Output the [X, Y] coordinate of the center of the cell containing the given text.  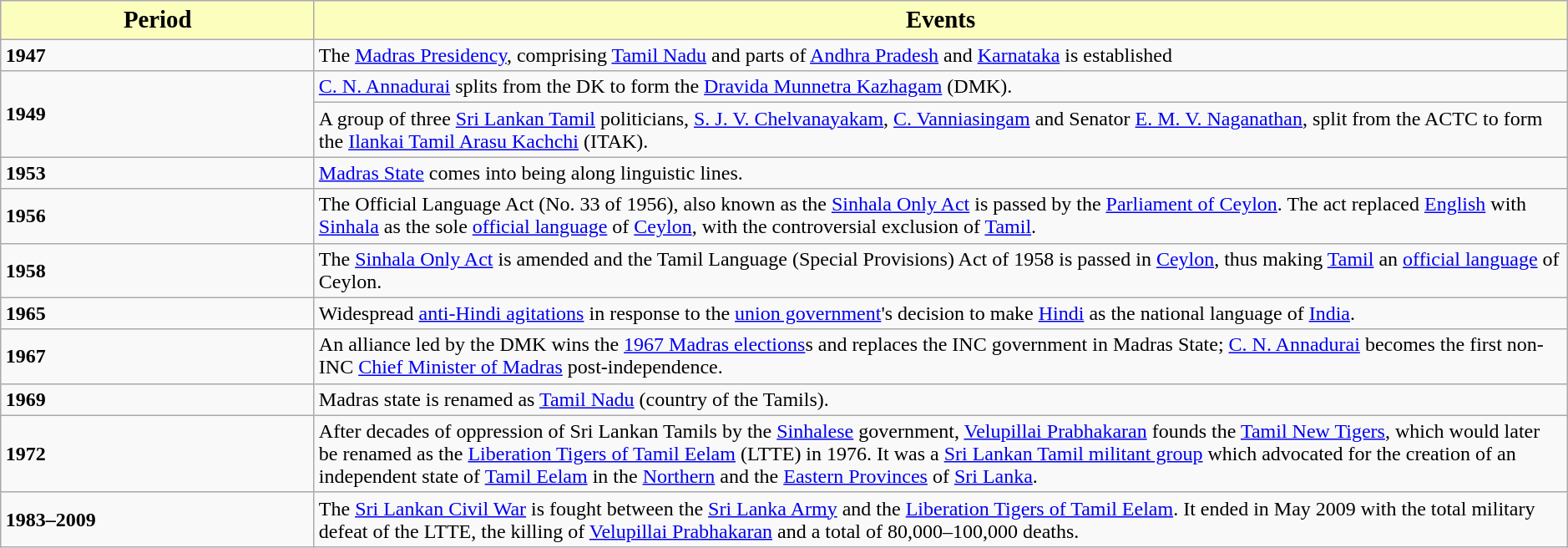
Period [157, 20]
1965 [157, 313]
Events [940, 20]
Madras State comes into being along linguistic lines. [940, 173]
1969 [157, 399]
Widespread anti-Hindi agitations in response to the union government's decision to make Hindi as the national language of India. [940, 313]
The Madras Presidency, comprising Tamil Nadu and parts of Andhra Pradesh and Karnataka is established [940, 55]
1956 [157, 216]
1949 [157, 114]
1967 [157, 356]
1972 [157, 454]
Madras state is renamed as Tamil Nadu (country of the Tamils). [940, 399]
1953 [157, 173]
1958 [157, 271]
C. N. Annadurai splits from the DK to form the Dravida Munnetra Kazhagam (DMK). [940, 87]
1983–2009 [157, 520]
1947 [157, 55]
